For the text-containing cell, return its midpoint in (X, Y) coordinate format. 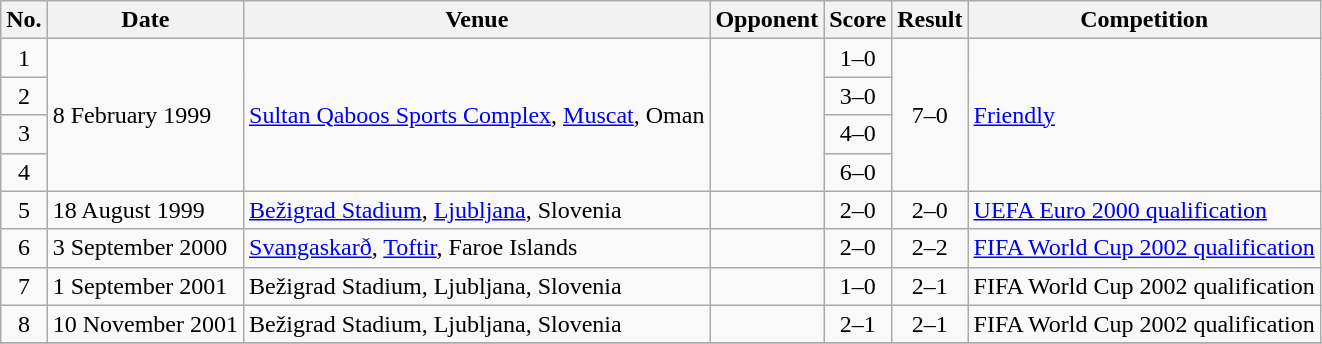
Competition (1144, 20)
Venue (477, 20)
1 September 2001 (145, 286)
7 (24, 286)
4–0 (858, 134)
8 February 1999 (145, 115)
3–0 (858, 96)
2 (24, 96)
Sultan Qaboos Sports Complex, Muscat, Oman (477, 115)
4 (24, 172)
2–2 (930, 248)
7–0 (930, 115)
UEFA Euro 2000 qualification (1144, 210)
Result (930, 20)
Friendly (1144, 115)
3 September 2000 (145, 248)
Opponent (767, 20)
10 November 2001 (145, 324)
Score (858, 20)
1 (24, 58)
No. (24, 20)
3 (24, 134)
5 (24, 210)
Svangaskarð, Toftir, Faroe Islands (477, 248)
Date (145, 20)
6 (24, 248)
6–0 (858, 172)
18 August 1999 (145, 210)
8 (24, 324)
